Output the (X, Y) coordinate of the center of the cell containing the given text.  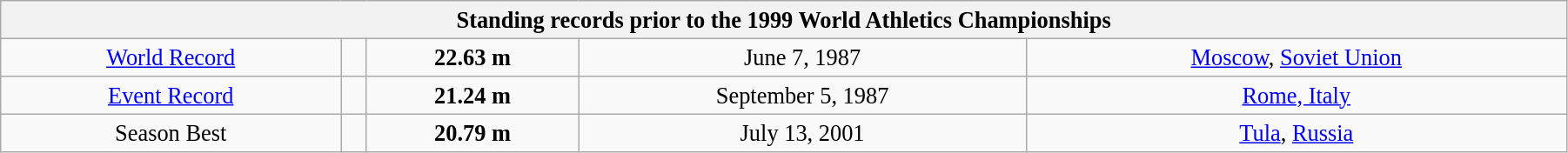
September 5, 1987 (802, 95)
July 13, 2001 (802, 133)
21.24 m (472, 95)
World Record (171, 57)
20.79 m (472, 133)
Tula, Russia (1297, 133)
June 7, 1987 (802, 57)
Season Best (171, 133)
Event Record (171, 95)
Rome, Italy (1297, 95)
22.63 m (472, 57)
Standing records prior to the 1999 World Athletics Championships (784, 19)
Moscow, Soviet Union (1297, 57)
